Detect which cell encompasses the target text, then output its [x, y] center coordinate. 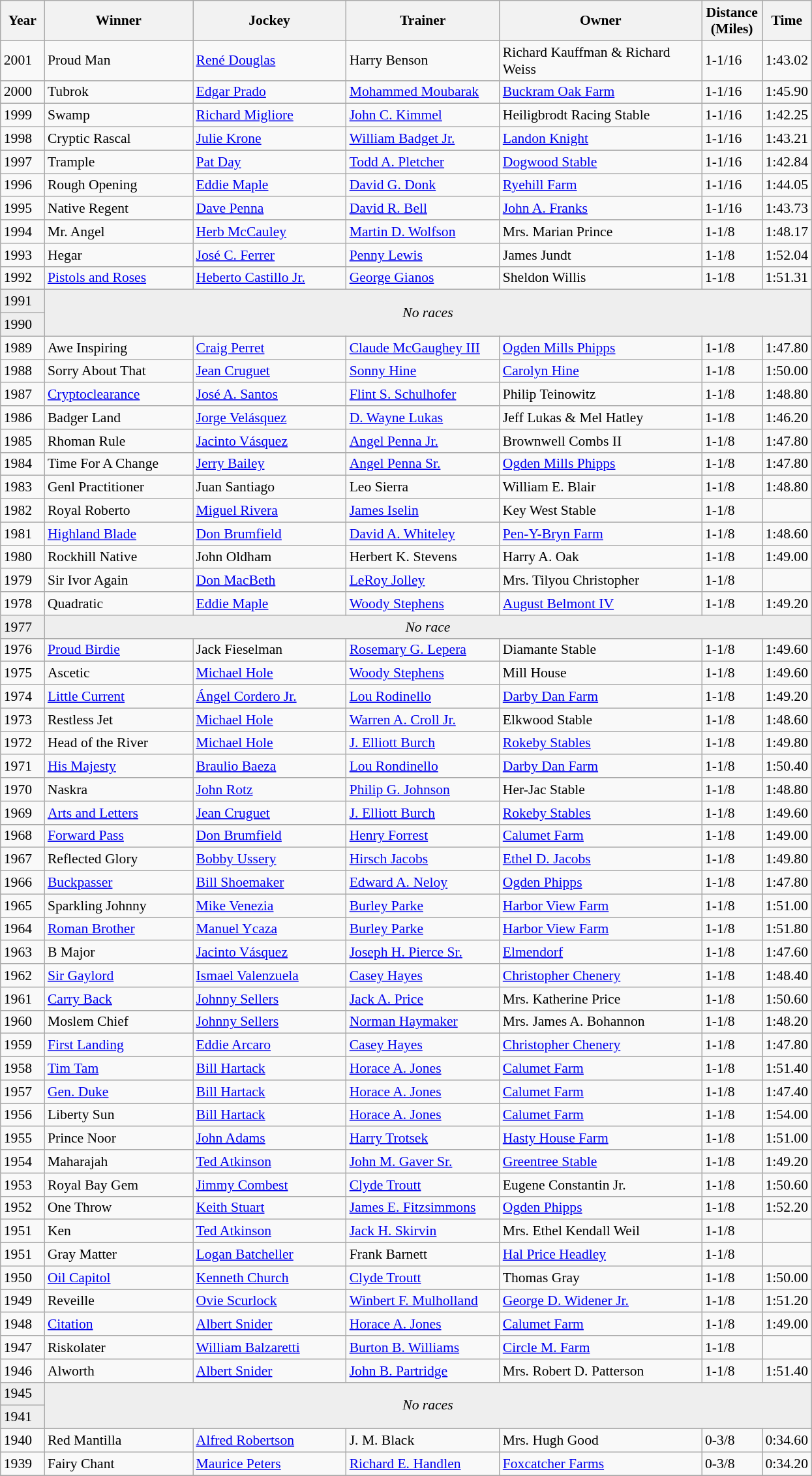
0:34.60 [787, 1441]
1959 [22, 1045]
1954 [22, 1161]
Little Current [119, 697]
William E. Blair [601, 487]
1978 [22, 604]
1:42.84 [787, 162]
1958 [22, 1069]
John B. Partridge [423, 1371]
Winbert F. Mulholland [423, 1301]
Leo Sierra [423, 487]
1:51.80 [787, 929]
Sheldon Willis [601, 278]
Trample [119, 162]
Buckpasser [119, 883]
Quadratic [119, 604]
Head of the River [119, 743]
Liberty Sun [119, 1115]
1963 [22, 953]
Juan Santiago [270, 487]
1967 [22, 859]
William Badget Jr. [423, 139]
Royal Bay Gem [119, 1185]
1992 [22, 278]
Reveille [119, 1301]
1957 [22, 1092]
Rhoman Rule [119, 441]
Sir Gaylord [119, 976]
1997 [22, 162]
1939 [22, 1464]
Mrs. Marian Prince [601, 232]
1979 [22, 581]
William Balzaretti [270, 1347]
Roman Brother [119, 929]
Carry Back [119, 999]
J. M. Black [423, 1441]
Cryptic Rascal [119, 139]
Braulio Baeza [270, 767]
Her-Jac Stable [601, 790]
Lou Rodinello [423, 697]
1955 [22, 1139]
Awe Inspiring [119, 348]
Jeff Lukas & Mel Hatley [601, 418]
Pen-Y-Bryn Farm [601, 534]
Elkwood Stable [601, 720]
Moslem Chief [119, 1022]
Julie Krone [270, 139]
Prince Noor [119, 1139]
Jimmy Combest [270, 1185]
Time [787, 21]
Heiligbrodt Racing Stable [601, 115]
1969 [22, 813]
Todd A. Pletcher [423, 162]
Highland Blade [119, 534]
Badger Land [119, 418]
Rosemary G. Lepera [423, 650]
Angel Penna Jr. [423, 441]
1974 [22, 697]
1976 [22, 650]
David R. Bell [423, 209]
1962 [22, 976]
Ken [119, 1231]
1989 [22, 348]
1:52.20 [787, 1208]
1:44.05 [787, 185]
0:34.20 [787, 1464]
Hal Price Headley [601, 1255]
Jack Fieselman [270, 650]
Warren A. Croll Jr. [423, 720]
D. Wayne Lukas [423, 418]
Richard Migliore [270, 115]
Time For A Change [119, 464]
1991 [22, 301]
1:48.17 [787, 232]
Fairy Chant [119, 1464]
Riskolater [119, 1347]
Sonny Hine [423, 371]
Gen. Duke [119, 1092]
Bill Shoemaker [270, 883]
Red Mantilla [119, 1441]
John M. Gaver Sr. [423, 1161]
Heberto Castillo Jr. [270, 278]
Year [22, 21]
Burton B. Williams [423, 1347]
1948 [22, 1325]
Eugene Constantin Jr. [601, 1185]
B Major [119, 953]
Lou Rondinello [423, 767]
Martin D. Wolfson [423, 232]
1996 [22, 185]
Pat Day [270, 162]
Sir Ivor Again [119, 581]
1980 [22, 557]
Key West Stable [601, 511]
1966 [22, 883]
Arts and Letters [119, 813]
1973 [22, 720]
2001 [22, 60]
1947 [22, 1347]
Mrs. James A. Bohannon [601, 1022]
Harry Benson [423, 60]
Tim Tam [119, 1069]
Claude McGaughey III [423, 348]
1:48.40 [787, 976]
Forward Pass [119, 836]
1:43.21 [787, 139]
Mr. Angel [119, 232]
Mohammed Moubarak [423, 92]
Joseph H. Pierce Sr. [423, 953]
John Adams [270, 1139]
Henry Forrest [423, 836]
Maurice Peters [270, 1464]
1999 [22, 115]
Dave Penna [270, 209]
Trainer [423, 21]
Flint S. Schulhofer [423, 395]
Jockey [270, 21]
Elmendorf [601, 953]
Rockhill Native [119, 557]
Philip G. Johnson [423, 790]
Citation [119, 1325]
His Majesty [119, 767]
Jerry Bailey [270, 464]
Proud Birdie [119, 650]
Winner [119, 21]
René Douglas [270, 60]
Herb McCauley [270, 232]
1971 [22, 767]
Circle M. Farm [601, 1347]
Ismael Valenzuela [270, 976]
Native Regent [119, 209]
First Landing [119, 1045]
Swamp [119, 115]
1990 [22, 325]
Foxcatcher Farms [601, 1464]
One Throw [119, 1208]
Mike Venezia [270, 906]
Mrs. Katherine Price [601, 999]
James Jundt [601, 255]
Royal Roberto [119, 511]
1:42.25 [787, 115]
Tubrok [119, 92]
1968 [22, 836]
1981 [22, 534]
1964 [22, 929]
No race [428, 627]
James Iselin [423, 511]
2000 [22, 92]
Kenneth Church [270, 1278]
1:45.90 [787, 92]
Edward A. Neloy [423, 883]
Pistols and Roses [119, 278]
Mill House [601, 673]
David G. Donk [423, 185]
Edgar Prado [270, 92]
1941 [22, 1417]
Craig Perret [270, 348]
1949 [22, 1301]
1:47.60 [787, 953]
Hirsch Jacobs [423, 859]
1:50.40 [787, 767]
Greentree Stable [601, 1161]
Philip Teinowitz [601, 395]
Angel Penna Sr. [423, 464]
1982 [22, 511]
Carolyn Hine [601, 371]
1965 [22, 906]
Ethel D. Jacobs [601, 859]
1950 [22, 1278]
1994 [22, 232]
Buckram Oak Farm [601, 92]
Cryptoclearance [119, 395]
Ángel Cordero Jr. [270, 697]
Dogwood Stable [601, 162]
1940 [22, 1441]
Jorge Velásquez [270, 418]
Proud Man [119, 60]
Landon Knight [601, 139]
José A. Santos [270, 395]
1953 [22, 1185]
Richard E. Handlen [423, 1464]
Gray Matter [119, 1255]
Mrs. Hugh Good [601, 1441]
1952 [22, 1208]
Oil Capitol [119, 1278]
Jack H. Skirvin [423, 1231]
1972 [22, 743]
Mrs. Robert D. Patterson [601, 1371]
Genl Practitioner [119, 487]
1988 [22, 371]
John C. Kimmel [423, 115]
George Gianos [423, 278]
Alfred Robertson [270, 1441]
1998 [22, 139]
1960 [22, 1022]
1986 [22, 418]
Thomas Gray [601, 1278]
1945 [22, 1394]
Owner [601, 21]
1:51.20 [787, 1301]
1977 [22, 627]
1:54.00 [787, 1115]
Herbert K. Stevens [423, 557]
1:48.20 [787, 1022]
Diamante Stable [601, 650]
Hegar [119, 255]
1956 [22, 1115]
Alworth [119, 1371]
Sorry About That [119, 371]
José C. Ferrer [270, 255]
1:47.40 [787, 1092]
1984 [22, 464]
Sparkling Johnny [119, 906]
Distance (Miles) [732, 21]
1:51.31 [787, 278]
Naskra [119, 790]
James E. Fitzsimmons [423, 1208]
Bobby Ussery [270, 859]
Keith Stuart [270, 1208]
1985 [22, 441]
Brownwell Combs II [601, 441]
Miguel Rivera [270, 511]
Norman Haymaker [423, 1022]
1993 [22, 255]
Don MacBeth [270, 581]
Restless Jet [119, 720]
John Oldham [270, 557]
1:43.73 [787, 209]
Harry Trotsek [423, 1139]
Ascetic [119, 673]
David A. Whiteley [423, 534]
Manuel Ycaza [270, 929]
Ryehill Farm [601, 185]
1946 [22, 1371]
1995 [22, 209]
Maharajah [119, 1161]
Harry A. Oak [601, 557]
1:46.20 [787, 418]
Hasty House Farm [601, 1139]
1983 [22, 487]
Mrs. Tilyou Christopher [601, 581]
August Belmont IV [601, 604]
1970 [22, 790]
1975 [22, 673]
1961 [22, 999]
1987 [22, 395]
Richard Kauffman & Richard Weiss [601, 60]
Jack A. Price [423, 999]
Penny Lewis [423, 255]
George D. Widener Jr. [601, 1301]
Frank Barnett [423, 1255]
LeRoy Jolley [423, 581]
Ovie Scurlock [270, 1301]
Rough Opening [119, 185]
Reflected Glory [119, 859]
John Rotz [270, 790]
Logan Batcheller [270, 1255]
John A. Franks [601, 209]
1:52.04 [787, 255]
1:43.02 [787, 60]
Mrs. Ethel Kendall Weil [601, 1231]
Eddie Arcaro [270, 1045]
